Scan for the cell matching the given text and deliver its (X, Y) coordinate at center. 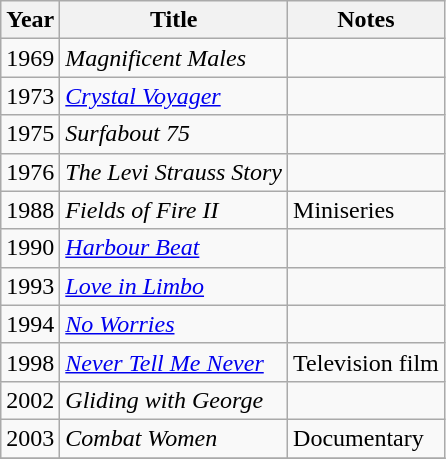
1976 (30, 172)
Gliding with George (174, 400)
Year (30, 20)
Title (174, 20)
Television film (366, 362)
Crystal Voyager (174, 96)
2003 (30, 438)
Never Tell Me Never (174, 362)
1994 (30, 324)
1990 (30, 248)
Miniseries (366, 210)
2002 (30, 400)
1969 (30, 58)
Fields of Fire II (174, 210)
1975 (30, 134)
The Levi Strauss Story (174, 172)
1993 (30, 286)
Magnificent Males (174, 58)
1988 (30, 210)
No Worries (174, 324)
Surfabout 75 (174, 134)
Harbour Beat (174, 248)
Combat Women (174, 438)
Love in Limbo (174, 286)
Notes (366, 20)
1973 (30, 96)
1998 (30, 362)
Documentary (366, 438)
